For the text-containing cell, return its midpoint in (X, Y) coordinate format. 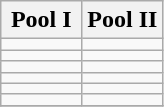
Pool II (122, 20)
Pool I (42, 20)
